From the cell containing the given text, extract its center point as (x, y) coordinate. 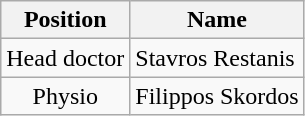
Name (217, 20)
Stavros Restanis (217, 58)
Head doctor (66, 58)
Position (66, 20)
Filippos Skordos (217, 96)
Physio (66, 96)
